Provide the (x, y) coordinate of the cell's center where the given text is located.  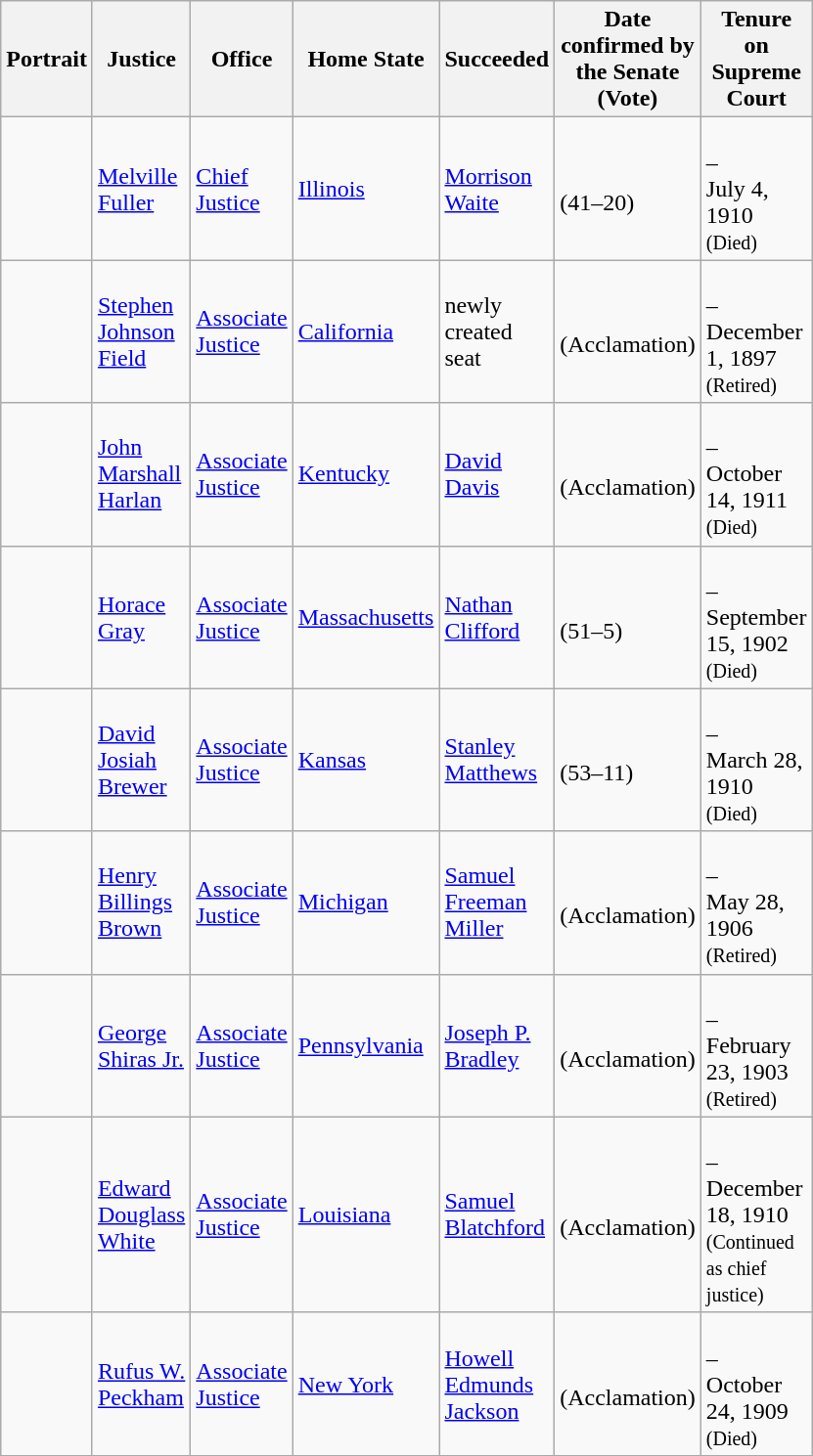
Pennsylvania (366, 1045)
Louisiana (366, 1214)
–October 14, 1911(Died) (756, 474)
Joseph P. Bradley (497, 1045)
Melville Fuller (141, 189)
Morrison Waite (497, 189)
–May 28, 1906(Retired) (756, 903)
Rufus W. Peckham (141, 1384)
Kansas (366, 760)
Stanley Matthews (497, 760)
David Josiah Brewer (141, 760)
Portrait (47, 59)
Succeeded (497, 59)
(51–5) (628, 617)
–September 15, 1902(Died) (756, 617)
Edward Douglass White (141, 1214)
Henry Billings Brown (141, 903)
George Shiras Jr. (141, 1045)
John Marshall Harlan (141, 474)
–December 1, 1897(Retired) (756, 331)
–December 18, 1910(Continued as chief justice) (756, 1214)
Tenure on Supreme Court (756, 59)
Michigan (366, 903)
California (366, 331)
newly created seat (497, 331)
Date confirmed by the Senate(Vote) (628, 59)
Office (242, 59)
David Davis (497, 474)
Chief Justice (242, 189)
(53–11) (628, 760)
Nathan Clifford (497, 617)
Howell Edmunds Jackson (497, 1384)
Home State (366, 59)
(41–20) (628, 189)
Massachusetts (366, 617)
Samuel Freeman Miller (497, 903)
–July 4, 1910(Died) (756, 189)
–February 23, 1903(Retired) (756, 1045)
Illinois (366, 189)
Justice (141, 59)
–March 28, 1910(Died) (756, 760)
New York (366, 1384)
Samuel Blatchford (497, 1214)
Stephen Johnson Field (141, 331)
Kentucky (366, 474)
Horace Gray (141, 617)
–October 24, 1909(Died) (756, 1384)
